Return (x, y) of the center of cell containing provided text 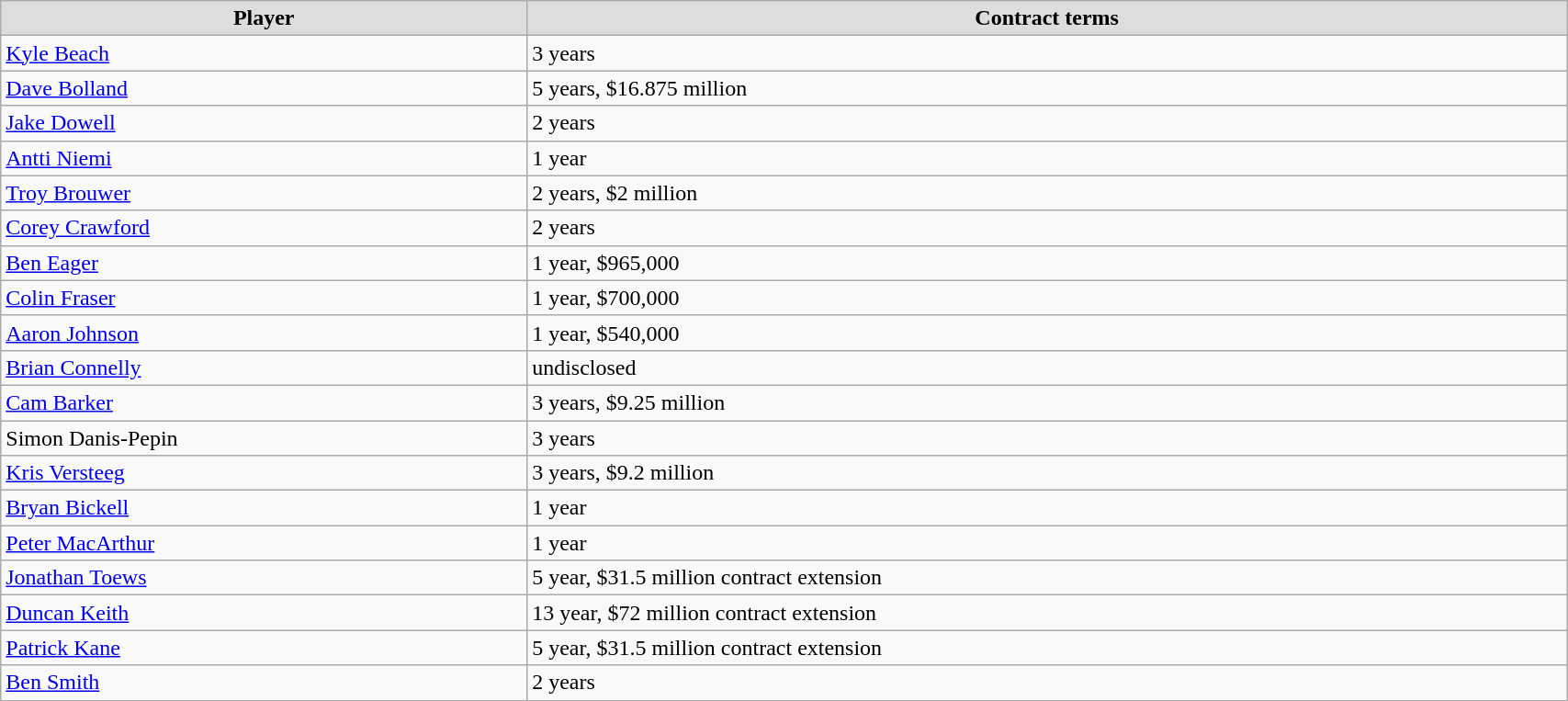
Kyle Beach (265, 53)
Ben Eager (265, 263)
Jake Dowell (265, 123)
Aaron Johnson (265, 333)
Jonathan Toews (265, 578)
Corey Crawford (265, 228)
Player (265, 18)
Antti Niemi (265, 158)
Bryan Bickell (265, 508)
13 year, $72 million contract extension (1047, 613)
Brian Connelly (265, 367)
Patrick Kane (265, 648)
2 years, $2 million (1047, 193)
Colin Fraser (265, 298)
Simon Danis-Pepin (265, 438)
Peter MacArthur (265, 543)
1 year, $700,000 (1047, 298)
1 year, $540,000 (1047, 333)
3 years, $9.2 million (1047, 473)
Duncan Keith (265, 613)
Kris Versteeg (265, 473)
1 year, $965,000 (1047, 263)
Contract terms (1047, 18)
Troy Brouwer (265, 193)
Ben Smith (265, 683)
Cam Barker (265, 402)
undisclosed (1047, 367)
Dave Bolland (265, 88)
3 years, $9.25 million (1047, 402)
5 years, $16.875 million (1047, 88)
